Provide the [X, Y] coordinate of the cell's center where the given text is located.  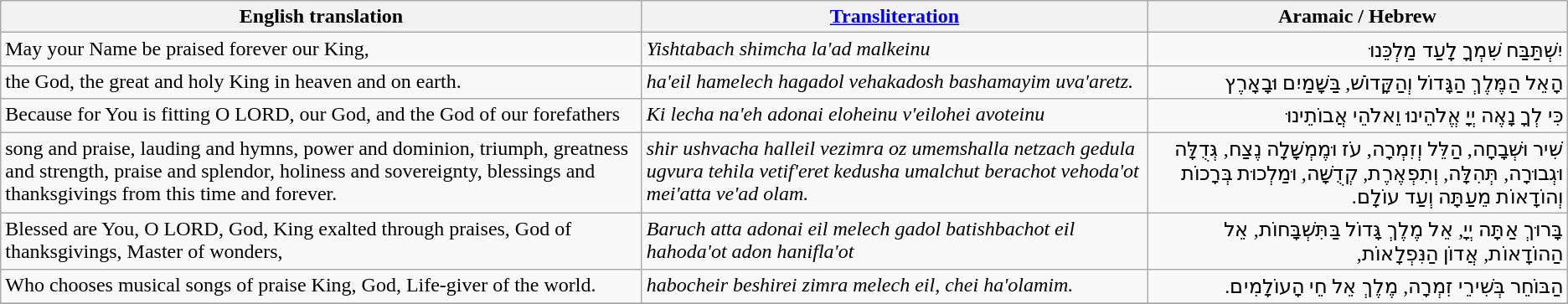
כִּי לְךָ נָאֶה יְיָ אֱלֹהֵינוּ וֵאלֹהֵי אֲבוֹתֵינוּ [1358, 116]
הָאֵל הַמֶּלֶךְ הַגָּדוֹל וְהַקָּדוֹשׁ, בַּשָּׁמַיִם וּבָאָרֶץ [1358, 82]
the God, the great and holy King in heaven and on earth. [322, 82]
English translation [322, 17]
Because for You is fitting O LORD, our God, and the God of our forefathers [322, 116]
Yishtabach shimcha la'ad malkeinu [895, 49]
Aramaic / Hebrew [1358, 17]
May your Name be praised forever our King, [322, 49]
shir ushvacha halleil vezimra oz umemshalla netzach gedula ugvura tehila vetif'eret kedusha umalchut berachot vehoda'ot mei'atta ve'ad olam. [895, 173]
Transliteration [895, 17]
הַבּוֹחֵר בְּשִׁירֵי זִמְרָה, מֶלֶךְ אֵל חֵי הָעוֹלָמִים. [1358, 286]
בָּרוּךְ אַתָּה יְיָ, אֵל מֶלֶךְ גָּדוֹל בַּתִּשְׁבָּחוֹת, אֵל הַהוֹדָאוֹת, אֲדוֹן הַנִּפְלָאוֹת, [1358, 241]
Blessed are You, O LORD, God, King exalted through praises, God of thanksgivings, Master of wonders, [322, 241]
Who chooses musical songs of praise King, God, Life-giver of the world. [322, 286]
Ki lecha na'eh adonai eloheinu v'eilohei avoteinu [895, 116]
ha'eil hamelech hagadol vehakadosh bashamayim uva'aretz. [895, 82]
יִשְׁתַּבַּח שִׁמְךָ לָעַד מַלְכֵּנוּ [1358, 49]
habocheir beshirei zimra melech eil, chei ha'olamim. [895, 286]
Baruch atta adonai eil melech gadol batishbachot eil hahoda'ot adon hanifla'ot [895, 241]
